Provide the (x, y) coordinate of the cell's center where the given text is located.  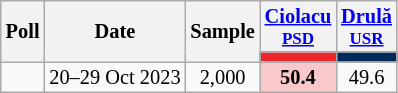
20–29 Oct 2023 (114, 78)
Poll (23, 30)
49.6 (366, 78)
DrulăUSR (366, 26)
CiolacuPSD (298, 26)
Date (114, 30)
50.4 (298, 78)
2,000 (222, 78)
Sample (222, 30)
